Capture the cell that displays the provided text and extract its (X, Y) central coordinate. 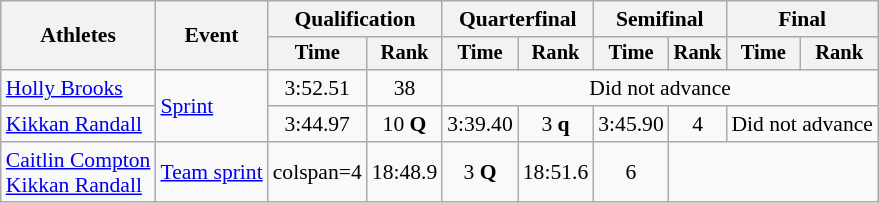
Semifinal (660, 19)
Event (211, 36)
6 (630, 172)
Kikkan Randall (78, 124)
Caitlin ComptonKikkan Randall (78, 172)
3:44.97 (318, 124)
Holly Brooks (78, 88)
Qualification (356, 19)
38 (404, 88)
Final (802, 19)
Athletes (78, 36)
Sprint (211, 106)
Quarterfinal (518, 19)
4 (698, 124)
18:51.6 (556, 172)
3 Q (480, 172)
Team sprint (211, 172)
3:52.51 (318, 88)
3:45.90 (630, 124)
18:48.9 (404, 172)
3:39.40 (480, 124)
3 q (556, 124)
colspan=4 (318, 172)
10 Q (404, 124)
